Return the [X, Y] coordinate for the center point of the cell that contains the specified text.  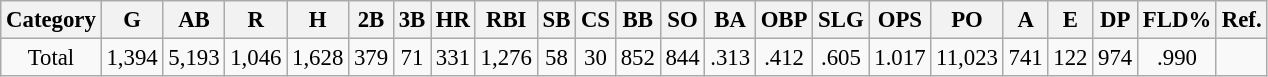
OPS [900, 20]
331 [454, 58]
1,628 [318, 58]
HR [454, 20]
SLG [841, 20]
852 [638, 58]
.313 [730, 58]
OBP [784, 20]
1.017 [900, 58]
.412 [784, 58]
379 [372, 58]
1,046 [256, 58]
FLD% [1178, 20]
58 [556, 58]
E [1070, 20]
BB [638, 20]
DP [1116, 20]
3B [412, 20]
PO [967, 20]
.605 [841, 58]
CS [596, 20]
71 [412, 58]
Category [51, 20]
844 [682, 58]
741 [1026, 58]
11,023 [967, 58]
R [256, 20]
Ref. [1241, 20]
A [1026, 20]
SB [556, 20]
SO [682, 20]
H [318, 20]
2B [372, 20]
.990 [1178, 58]
30 [596, 58]
AB [194, 20]
122 [1070, 58]
Total [51, 58]
1,276 [506, 58]
5,193 [194, 58]
G [132, 20]
BA [730, 20]
1,394 [132, 58]
974 [1116, 58]
RBI [506, 20]
